Search for the cell housing the specified text and yield its (X, Y) center coordinate. 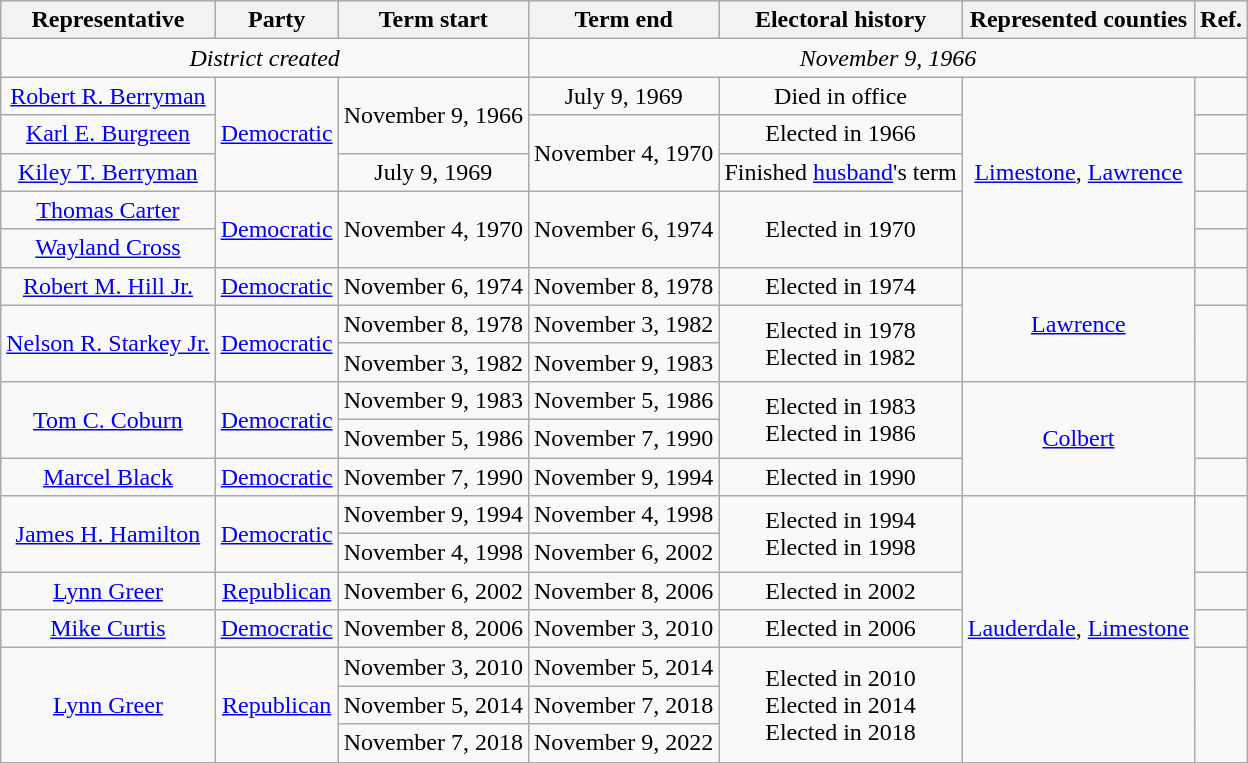
Kiley T. Berryman (108, 172)
November 9, 2022 (623, 743)
Term start (433, 20)
Nelson R. Starkey Jr. (108, 343)
District created (265, 58)
Died in office (840, 96)
Represented counties (1078, 20)
Elected in 2002 (840, 591)
Finished husband's term (840, 172)
Elected in 1994Elected in 1998 (840, 534)
Representative (108, 20)
Mike Curtis (108, 629)
Party (276, 20)
Elected in 1974 (840, 286)
Electoral history (840, 20)
Lauderdale, Limestone (1078, 629)
Robert R. Berryman (108, 96)
Elected in 2010Elected in 2014Elected in 2018 (840, 705)
Elected in 1970 (840, 229)
Tom C. Coburn (108, 419)
Karl E. Burgreen (108, 134)
Elected in 1966 (840, 134)
Ref. (1222, 20)
Term end (623, 20)
Lawrence (1078, 324)
Marcel Black (108, 477)
Wayland Cross (108, 248)
James H. Hamilton (108, 534)
Limestone, Lawrence (1078, 172)
Robert M. Hill Jr. (108, 286)
Thomas Carter (108, 210)
Elected in 2006 (840, 629)
Elected in 1990 (840, 477)
Colbert (1078, 438)
Elected in 1983Elected in 1986 (840, 419)
Elected in 1978Elected in 1982 (840, 343)
